Determine the (X, Y) coordinate at the center of the cell enclosing the given text.  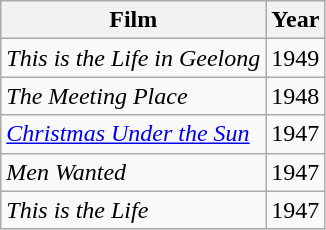
1948 (296, 96)
Christmas Under the Sun (134, 134)
This is the Life in Geelong (134, 58)
Film (134, 20)
Men Wanted (134, 172)
Year (296, 20)
1949 (296, 58)
The Meeting Place (134, 96)
This is the Life (134, 210)
